Capture the cell that displays the provided text and extract its (X, Y) central coordinate. 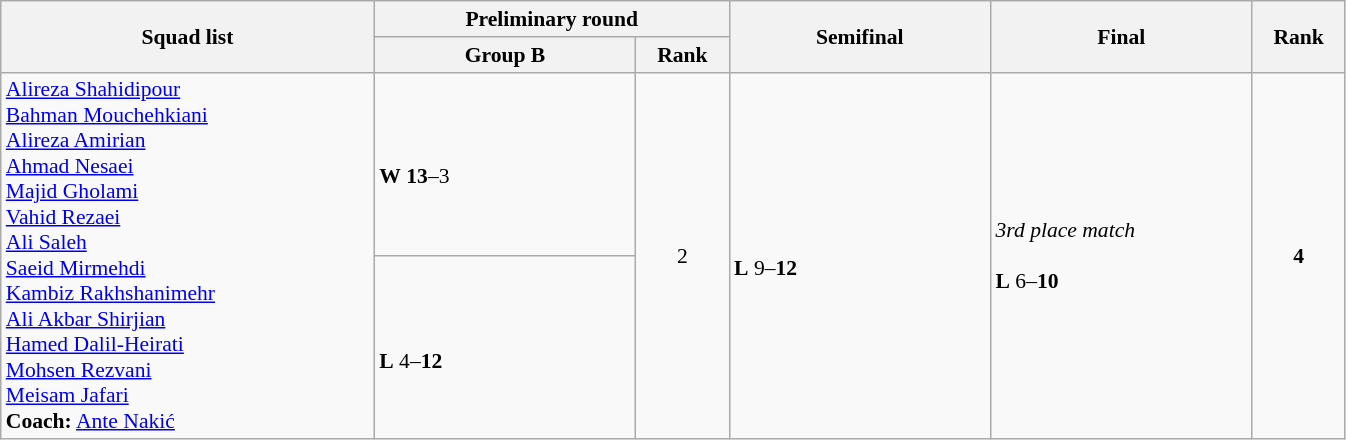
4 (1298, 256)
W 13–3 (504, 164)
Semifinal (860, 36)
2 (682, 256)
Group B (504, 55)
L 9–12 (860, 256)
L 4–12 (504, 348)
Squad list (188, 36)
Preliminary round (552, 19)
Final (1120, 36)
3rd place matchL 6–10 (1120, 256)
